Identify which cell holds the provided text, then report its (X, Y) central coordinate. 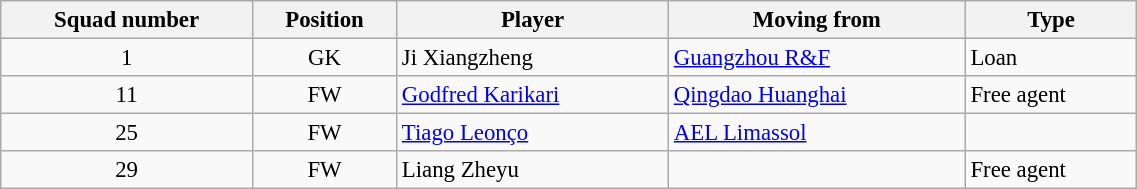
Liang Zheyu (533, 170)
11 (127, 95)
Ji Xiangzheng (533, 58)
1 (127, 58)
25 (127, 133)
GK (324, 58)
Moving from (818, 20)
Type (1051, 20)
Guangzhou R&F (818, 58)
29 (127, 170)
Squad number (127, 20)
Position (324, 20)
Tiago Leonço (533, 133)
Godfred Karikari (533, 95)
Player (533, 20)
Qingdao Huanghai (818, 95)
AEL Limassol (818, 133)
Loan (1051, 58)
